Locate the cell with the specified text and output its (x, y) center coordinate. 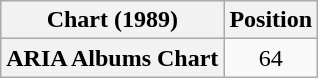
64 (271, 58)
Chart (1989) (112, 20)
Position (271, 20)
ARIA Albums Chart (112, 58)
